Pinpoint the cell where the given text exists, returning its (x, y) midpoint coordinate. 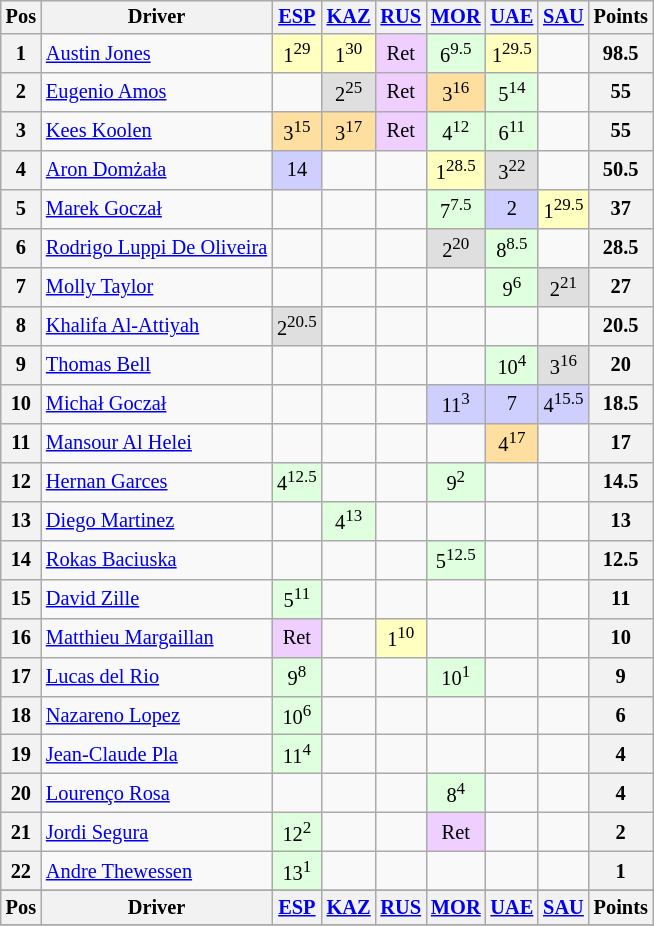
114 (297, 754)
69.5 (456, 54)
Nazareno Lopez (156, 716)
221 (563, 288)
88.5 (512, 248)
106 (297, 716)
50.5 (621, 170)
77.5 (456, 210)
Lourenço Rosa (156, 794)
130 (349, 54)
14.5 (621, 482)
Khalifa Al-Attiyah (156, 326)
5 (21, 210)
Matthieu Margaillan (156, 638)
113 (456, 404)
18 (21, 716)
Jean-Claude Pla (156, 754)
8 (21, 326)
98 (297, 676)
511 (297, 598)
417 (512, 442)
322 (512, 170)
514 (512, 92)
413 (349, 520)
16 (21, 638)
Hernan Garces (156, 482)
317 (349, 132)
96 (512, 288)
12 (21, 482)
225 (349, 92)
27 (621, 288)
12.5 (621, 560)
15 (21, 598)
Jordi Segura (156, 832)
Rokas Baciuska (156, 560)
104 (512, 364)
122 (297, 832)
98.5 (621, 54)
Mansour Al Helei (156, 442)
Rodrigo Luppi De Oliveira (156, 248)
611 (512, 132)
512.5 (456, 560)
131 (297, 872)
21 (21, 832)
Andre Thewessen (156, 872)
28.5 (621, 248)
3 (21, 132)
92 (456, 482)
Molly Taylor (156, 288)
220 (456, 248)
22 (21, 872)
Kees Koolen (156, 132)
Lucas del Rio (156, 676)
20.5 (621, 326)
128.5 (456, 170)
David Zille (156, 598)
129 (297, 54)
415.5 (563, 404)
110 (401, 638)
Austin Jones (156, 54)
Thomas Bell (156, 364)
315 (297, 132)
19 (21, 754)
Aron Domżała (156, 170)
101 (456, 676)
412.5 (297, 482)
37 (621, 210)
220.5 (297, 326)
Michał Goczał (156, 404)
18.5 (621, 404)
Diego Martinez (156, 520)
Marek Goczał (156, 210)
Eugenio Amos (156, 92)
412 (456, 132)
84 (456, 794)
